Provide the (X, Y) coordinate of the cell's center where the given text is located.  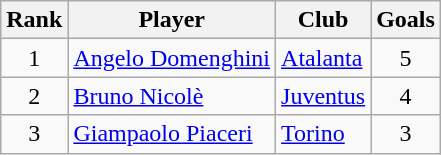
2 (34, 96)
Torino (324, 134)
4 (406, 96)
5 (406, 58)
1 (34, 58)
Club (324, 20)
Goals (406, 20)
Bruno Nicolè (172, 96)
Rank (34, 20)
Player (172, 20)
Atalanta (324, 58)
Juventus (324, 96)
Angelo Domenghini (172, 58)
Giampaolo Piaceri (172, 134)
